Output the [x, y] coordinate of the center of the cell containing the given text.  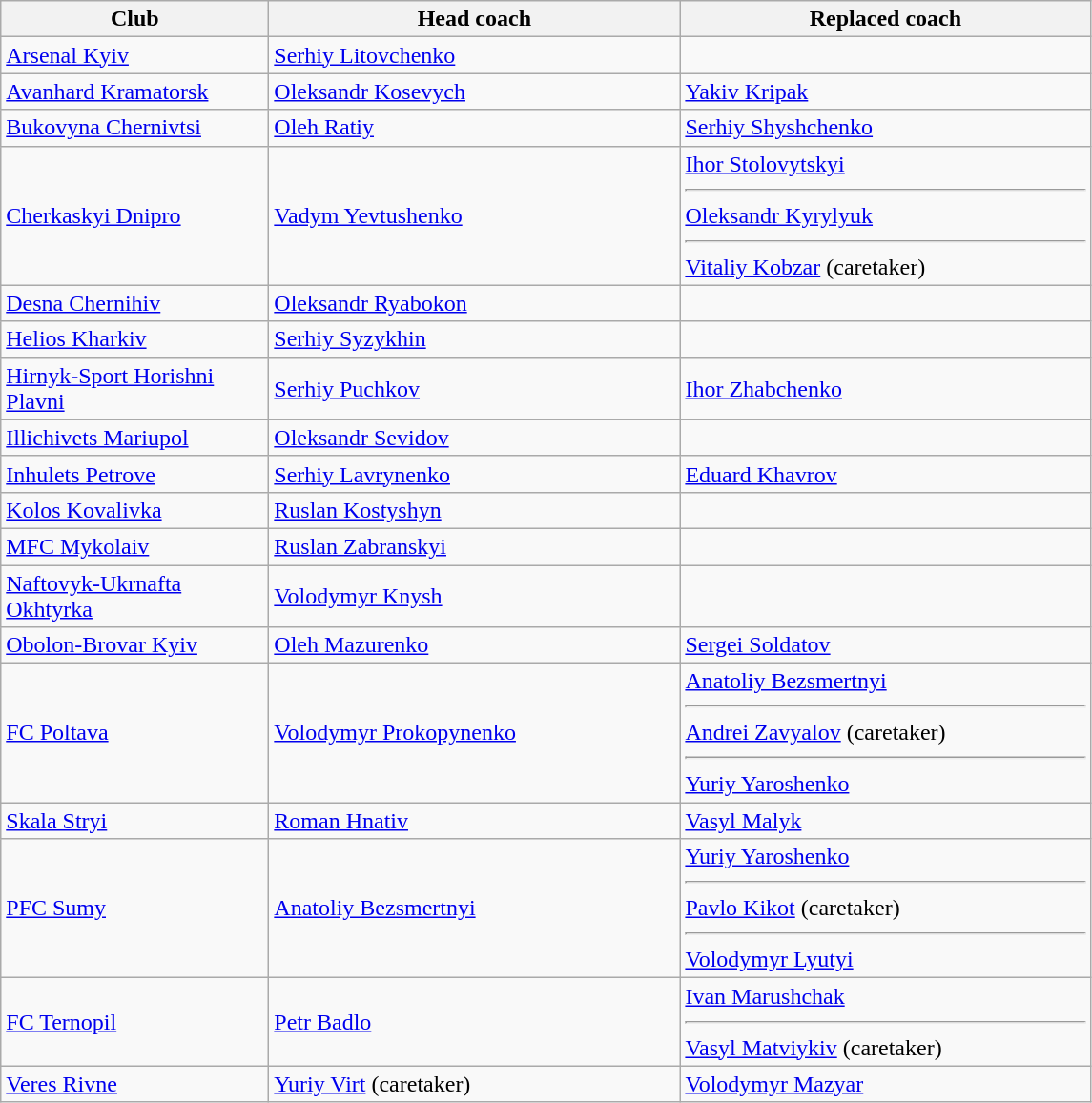
Cherkaskyi Dnipro [135, 215]
Yakiv Kripak [885, 92]
Vasyl Malyk [885, 821]
FC Ternopil [135, 1022]
Serhiy Puchkov [475, 389]
Helios Kharkiv [135, 339]
Hirnyk-Sport Horishni Plavni [135, 389]
Illichivets Mariupol [135, 438]
Anatoliy Bezsmertnyi [475, 909]
Yuriy Yaroshenko Pavlo Kikot (caretaker) Volodymyr Lyutyi [885, 909]
Volodymyr Mazyar [885, 1084]
Club [135, 19]
Serhiy Shyshchenko [885, 128]
Ihor Zhabchenko [885, 389]
Roman Hnativ [475, 821]
Ivan Marushchak Vasyl Matviykiv (caretaker) [885, 1022]
Volodymyr Prokopynenko [475, 733]
Desna Chernihiv [135, 303]
Anatoliy Bezsmertnyi Andrei Zavyalov (caretaker) Yuriy Yaroshenko [885, 733]
Ruslan Zabranskyi [475, 546]
Volodymyr Knysh [475, 595]
Serhiy Litovchenko [475, 55]
Naftovyk-Ukrnafta Okhtyrka [135, 595]
Petr Badlo [475, 1022]
Kolos Kovalivka [135, 510]
Veres Rivne [135, 1084]
Avanhard Kramatorsk [135, 92]
Oleh Mazurenko [475, 645]
Ruslan Kostyshyn [475, 510]
Oleksandr Ryabokon [475, 303]
MFC Mykolaiv [135, 546]
Serhiy Syzykhin [475, 339]
PFC Sumy [135, 909]
Replaced coach [885, 19]
Arsenal Kyiv [135, 55]
Vadym Yevtushenko [475, 215]
Sergei Soldatov [885, 645]
Serhiy Lavrynenko [475, 474]
FC Poltava [135, 733]
Obolon-Brovar Kyiv [135, 645]
Oleh Ratiy [475, 128]
Inhulets Petrove [135, 474]
Oleksandr Kosevych [475, 92]
Yuriy Virt (caretaker) [475, 1084]
Head coach [475, 19]
Ihor Stolovytskyi Oleksandr Kyrylyuk Vitaliy Kobzar (caretaker) [885, 215]
Bukovyna Chernivtsi [135, 128]
Oleksandr Sevidov [475, 438]
Eduard Khavrov [885, 474]
Skala Stryi [135, 821]
